Find where the given text appears and provide that cell's center as (x, y) coordinate. 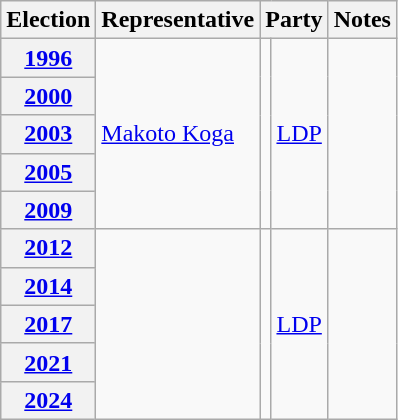
2012 (48, 248)
2003 (48, 134)
Makoto Koga (178, 134)
1996 (48, 58)
Party (294, 20)
Representative (178, 20)
2021 (48, 362)
Notes (362, 20)
2024 (48, 400)
2009 (48, 210)
2005 (48, 172)
2014 (48, 286)
Election (48, 20)
2017 (48, 324)
2000 (48, 96)
